Scan for the cell matching the given text and deliver its (X, Y) coordinate at center. 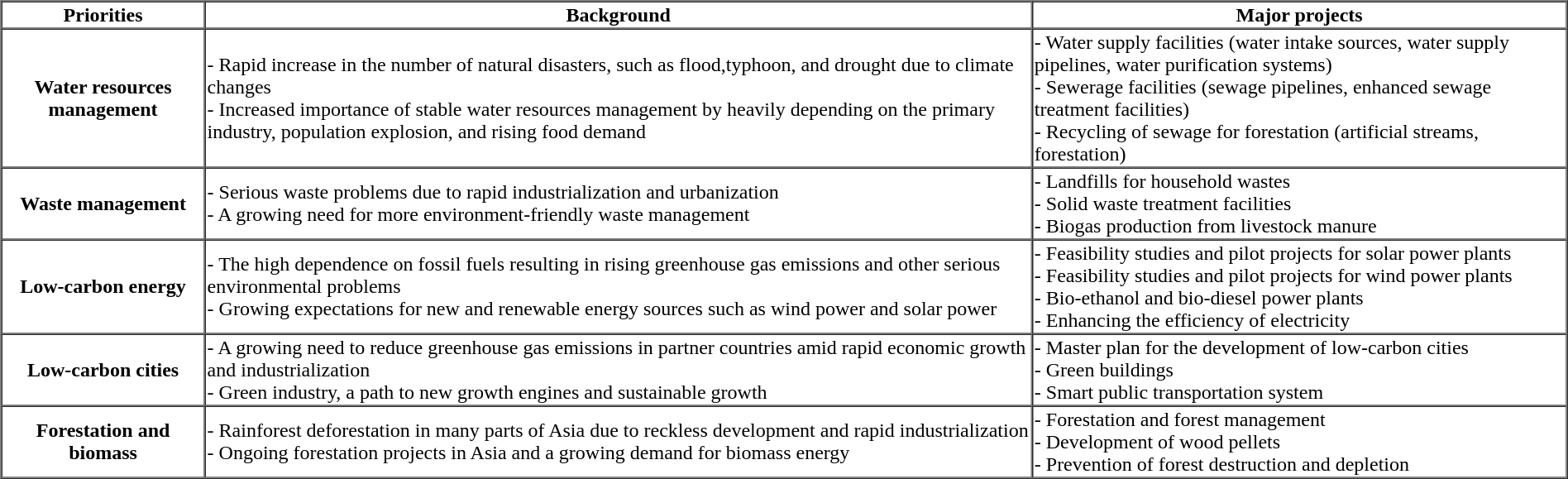
Water resources management (103, 98)
Priorities (103, 15)
- Master plan for the development of low-carbon cities - Green buildings - Smart public transportation system (1300, 371)
Background (619, 15)
- Forestation and forest management - Development of wood pellets - Prevention of forest destruction and depletion (1300, 442)
- Serious waste problems due to rapid industrialization and urbanization - A growing need for more environment-friendly waste management (619, 204)
Low-carbon energy (103, 287)
Waste management (103, 204)
Forestation and biomass (103, 442)
Major projects (1300, 15)
Low-carbon cities (103, 371)
- Landfills for household wastes - Solid waste treatment facilities - Biogas production from livestock manure (1300, 204)
